Locate the cell with the specified text and output its [x, y] center coordinate. 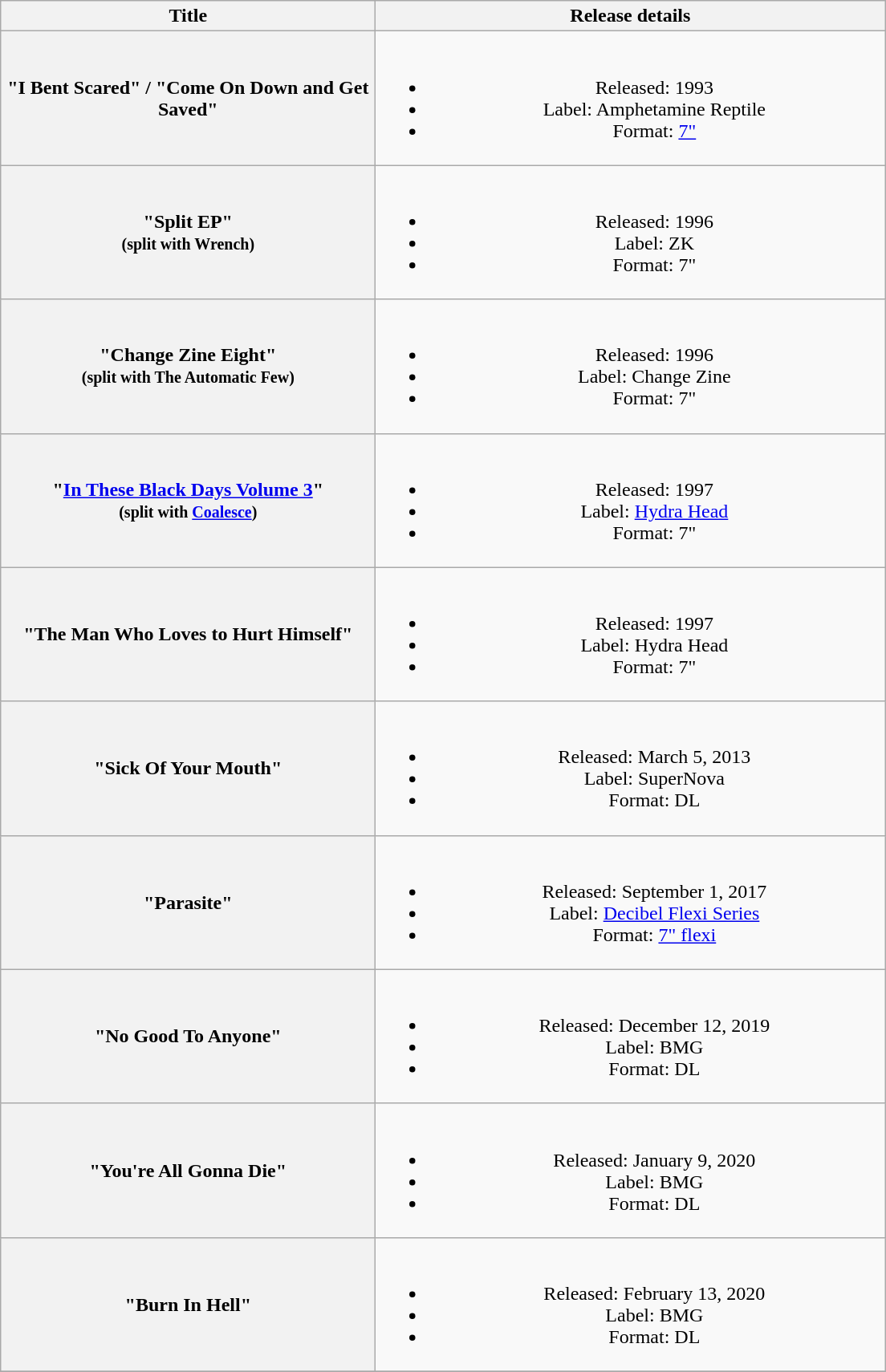
Title [188, 16]
"Burn In Hell" [188, 1305]
Release details [631, 16]
"Change Zine Eight"(split with The Automatic Few) [188, 366]
Released: January 9, 2020Label: BMGFormat: DL [631, 1170]
Released: 1996Label: ZKFormat: 7" [631, 233]
"You're All Gonna Die" [188, 1170]
Released: 1993Label: Amphetamine ReptileFormat: 7" [631, 98]
"In These Black Days Volume 3"(split with Coalesce) [188, 501]
Released: 1996Label: Change ZineFormat: 7" [631, 366]
Released: December 12, 2019Label: BMGFormat: DL [631, 1037]
"No Good To Anyone" [188, 1037]
"Sick Of Your Mouth" [188, 769]
Released: March 5, 2013Label: SuperNovaFormat: DL [631, 769]
Released: February 13, 2020Label: BMGFormat: DL [631, 1305]
"Split EP"(split with Wrench) [188, 233]
"The Man Who Loves to Hurt Himself" [188, 634]
"Parasite" [188, 902]
Released: September 1, 2017Label: Decibel Flexi SeriesFormat: 7" flexi [631, 902]
"I Bent Scared" / "Come On Down and Get Saved" [188, 98]
